Detect which cell encompasses the target text, then output its (X, Y) center coordinate. 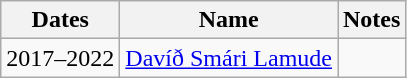
Name (229, 20)
Dates (60, 20)
Davíð Smári Lamude (229, 58)
2017–2022 (60, 58)
Notes (372, 20)
